Output the [X, Y] coordinate of the center of the cell containing the given text.  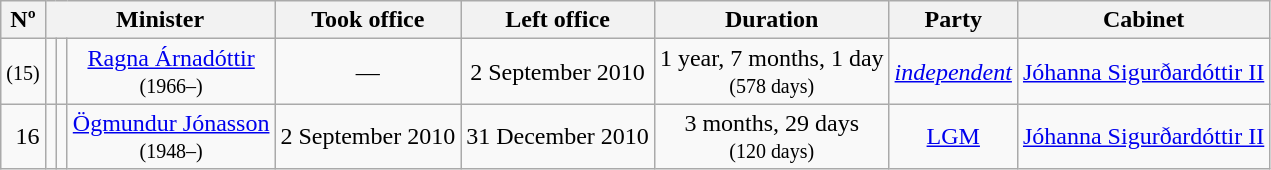
1 year, 7 months, 1 day(578 days) [772, 72]
Nº [23, 20]
Duration [772, 20]
Cabinet [1143, 20]
Left office [558, 20]
Took office [368, 20]
LGM [953, 136]
— [368, 72]
16 [23, 136]
Party [953, 20]
31 December 2010 [558, 136]
independent [953, 72]
Minister [160, 20]
Ragna Árnadóttir(1966–) [171, 72]
3 months, 29 days(120 days) [772, 136]
(15) [23, 72]
Ögmundur Jónasson(1948–) [171, 136]
